Output the [x, y] coordinate of the center of the cell containing the given text.  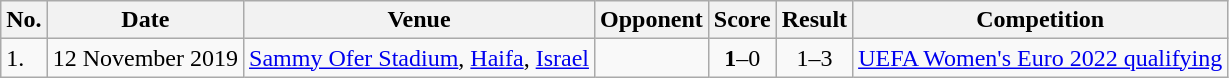
Competition [1040, 20]
No. [24, 20]
Venue [420, 20]
Date [145, 20]
Sammy Ofer Stadium, Haifa, Israel [420, 58]
12 November 2019 [145, 58]
1. [24, 58]
Opponent [651, 20]
Result [814, 20]
UEFA Women's Euro 2022 qualifying [1040, 58]
1–3 [814, 58]
Score [742, 20]
1–0 [742, 58]
